Search for the cell housing the specified text and yield its [X, Y] center coordinate. 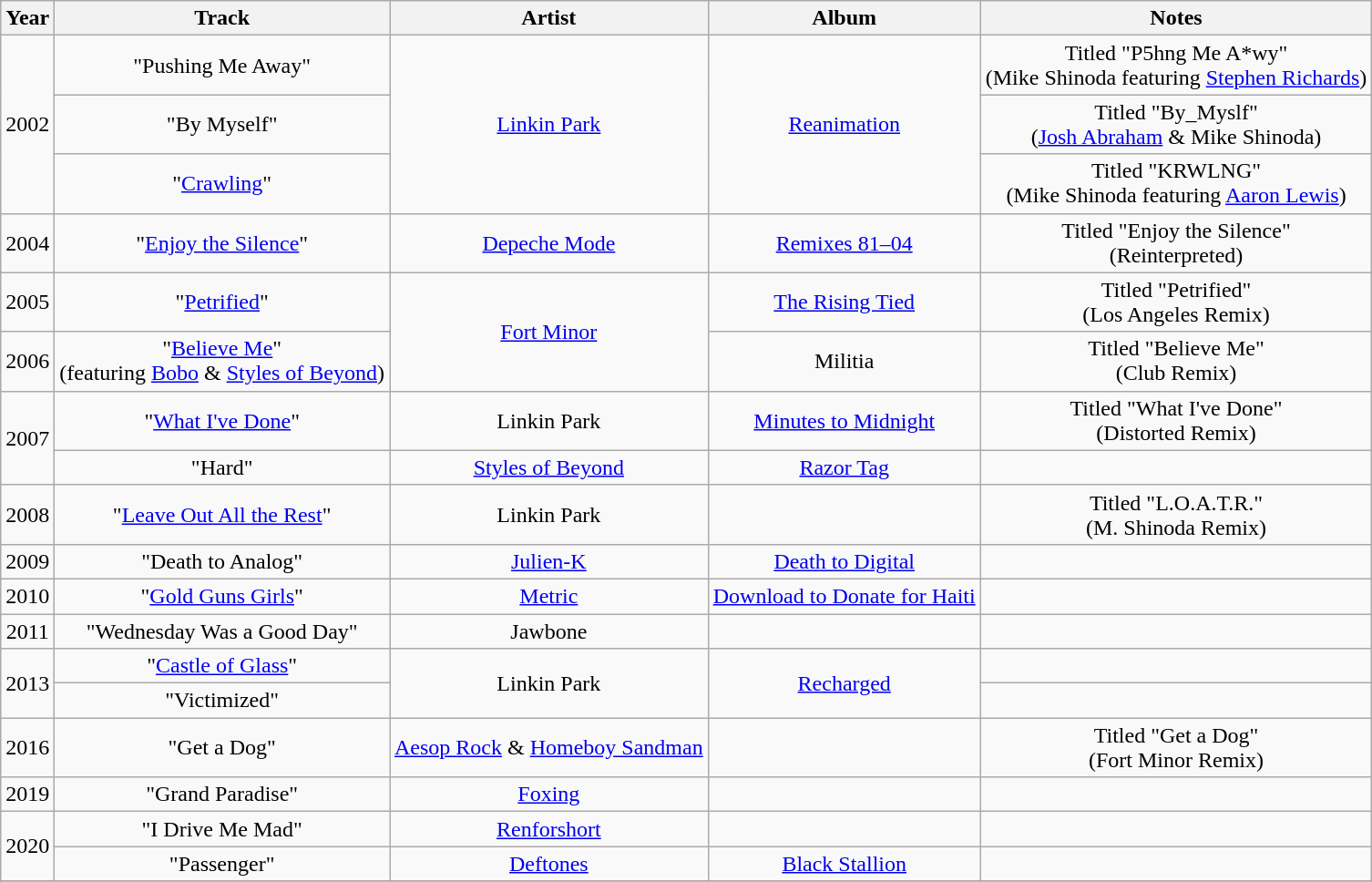
2011 [27, 631]
"Hard" [222, 467]
Deftones [549, 864]
"Wednesday Was a Good Day" [222, 631]
"Victimized" [222, 701]
Fort Minor [549, 332]
"Crawling" [222, 184]
"Petrified" [222, 303]
2010 [27, 596]
2007 [27, 437]
"Get a Dog" [222, 747]
Foxing [549, 795]
Year [27, 18]
"Passenger" [222, 864]
Artist [549, 18]
2002 [27, 124]
2009 [27, 561]
"I Drive Me Mad" [222, 829]
Titled "By_Myslf" (Josh Abraham & Mike Shinoda) [1176, 124]
Black Stallion [844, 864]
"Gold Guns Girls" [222, 596]
Titled "P5hng Me A*wy" (Mike Shinoda featuring Stephen Richards) [1176, 66]
2020 [27, 846]
2013 [27, 683]
The Rising Tied [844, 303]
Titled "Petrified" (Los Angeles Remix) [1176, 303]
"Death to Analog" [222, 561]
Titled "Believe Me" (Club Remix) [1176, 361]
"By Myself" [222, 124]
2019 [27, 795]
"Pushing Me Away" [222, 66]
Titled "Get a Dog" (Fort Minor Remix) [1176, 747]
Titled "L.O.A.T.R." (M. Shinoda Remix) [1176, 514]
"Enjoy the Silence" [222, 242]
Album [844, 18]
Reanimation [844, 124]
Julien-K [549, 561]
Download to Donate for Haiti [844, 596]
2008 [27, 514]
2006 [27, 361]
Jawbone [549, 631]
Titled "KRWLNG" (Mike Shinoda featuring Aaron Lewis) [1176, 184]
Styles of Beyond [549, 467]
Depeche Mode [549, 242]
Aesop Rock & Homeboy Sandman [549, 747]
Titled "Enjoy the Silence" (Reinterpreted) [1176, 242]
Militia [844, 361]
Death to Digital [844, 561]
Razor Tag [844, 467]
Renforshort [549, 829]
Track [222, 18]
2005 [27, 303]
"Grand Paradise" [222, 795]
2016 [27, 747]
"Believe Me" (featuring Bobo & Styles of Beyond) [222, 361]
Minutes to Midnight [844, 421]
Recharged [844, 683]
Remixes 81–04 [844, 242]
Metric [549, 596]
"Castle of Glass" [222, 666]
Notes [1176, 18]
Titled "What I've Done" (Distorted Remix) [1176, 421]
"What I've Done" [222, 421]
2004 [27, 242]
"Leave Out All the Rest" [222, 514]
